Return the (x, y) coordinate for the center point of the cell that contains the specified text.  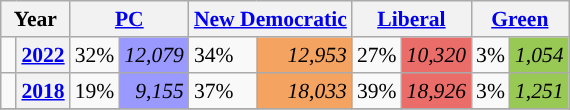
32% (95, 55)
27% (377, 55)
2018 (42, 91)
New Democratic (270, 19)
19% (95, 91)
1,251 (540, 91)
34% (223, 55)
12,079 (154, 55)
1,054 (540, 55)
18,926 (436, 91)
9,155 (154, 91)
10,320 (436, 55)
12,953 (304, 55)
37% (223, 91)
PC (130, 19)
2022 (42, 55)
18,033 (304, 91)
Green (520, 19)
39% (377, 91)
Liberal (412, 19)
Year (36, 19)
